Determine the [x, y] coordinate at the center of the cell enclosing the given text.  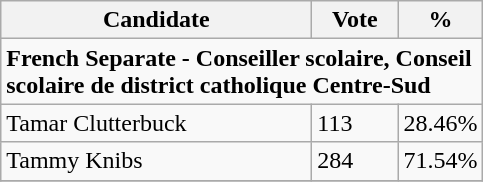
Vote [355, 20]
French Separate - Conseiller scolaire, Conseil scolaire de district catholique Centre-Sud [242, 72]
28.46% [440, 123]
Candidate [156, 20]
Tammy Knibs [156, 161]
113 [355, 123]
Tamar Clutterbuck [156, 123]
284 [355, 161]
% [440, 20]
71.54% [440, 161]
